Identify which cell holds the provided text, then report its (x, y) central coordinate. 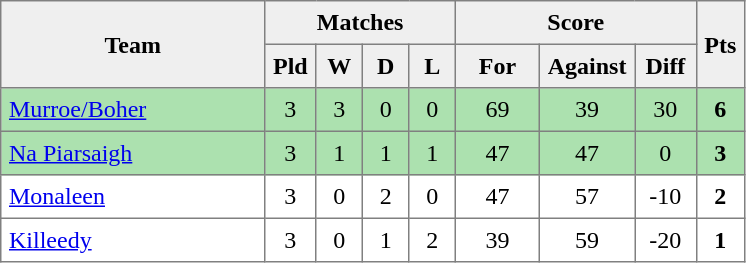
Pts (720, 44)
30 (666, 110)
Team (133, 44)
Score (576, 23)
57 (586, 197)
59 (586, 240)
Killeedy (133, 240)
D (385, 66)
W (339, 66)
-20 (666, 240)
Matches (360, 23)
6 (720, 110)
Murroe/Boher (133, 110)
-10 (666, 197)
L (432, 66)
69 (497, 110)
Diff (666, 66)
For (497, 66)
Pld (290, 66)
Against (586, 66)
Monaleen (133, 197)
Na Piarsaigh (133, 153)
